Locate the cell with the specified text and output its [X, Y] center coordinate. 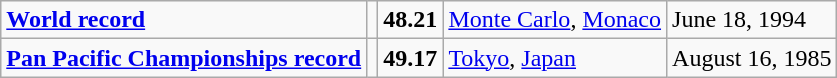
August 16, 1985 [752, 58]
World record [184, 20]
49.17 [410, 58]
Tokyo, Japan [555, 58]
Pan Pacific Championships record [184, 58]
June 18, 1994 [752, 20]
Monte Carlo, Monaco [555, 20]
48.21 [410, 20]
